For the text-containing cell, return its midpoint in [x, y] coordinate format. 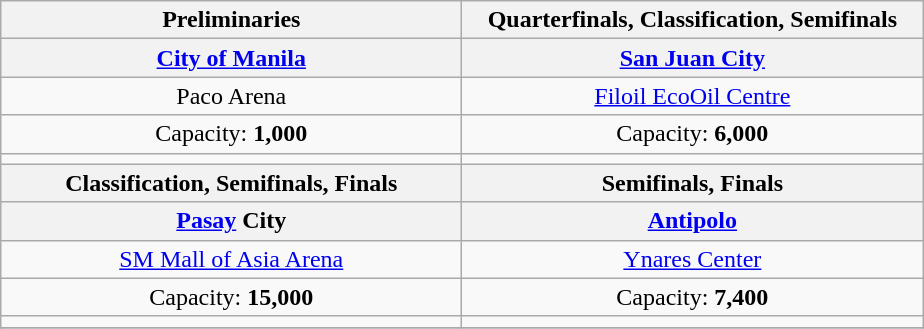
Antipolo [692, 221]
Capacity: 15,000 [232, 297]
Filoil EcoOil Centre [692, 96]
Preliminaries [232, 20]
Ynares Center [692, 259]
Pasay City [232, 221]
City of Manila [232, 58]
Capacity: 1,000 [232, 134]
Capacity: 6,000 [692, 134]
San Juan City [692, 58]
Semifinals, Finals [692, 183]
Quarterfinals, Classification, Semifinals [692, 20]
Capacity: 7,400 [692, 297]
Classification, Semifinals, Finals [232, 183]
SM Mall of Asia Arena [232, 259]
Paco Arena [232, 96]
